Locate the cell with the specified text and output its [x, y] center coordinate. 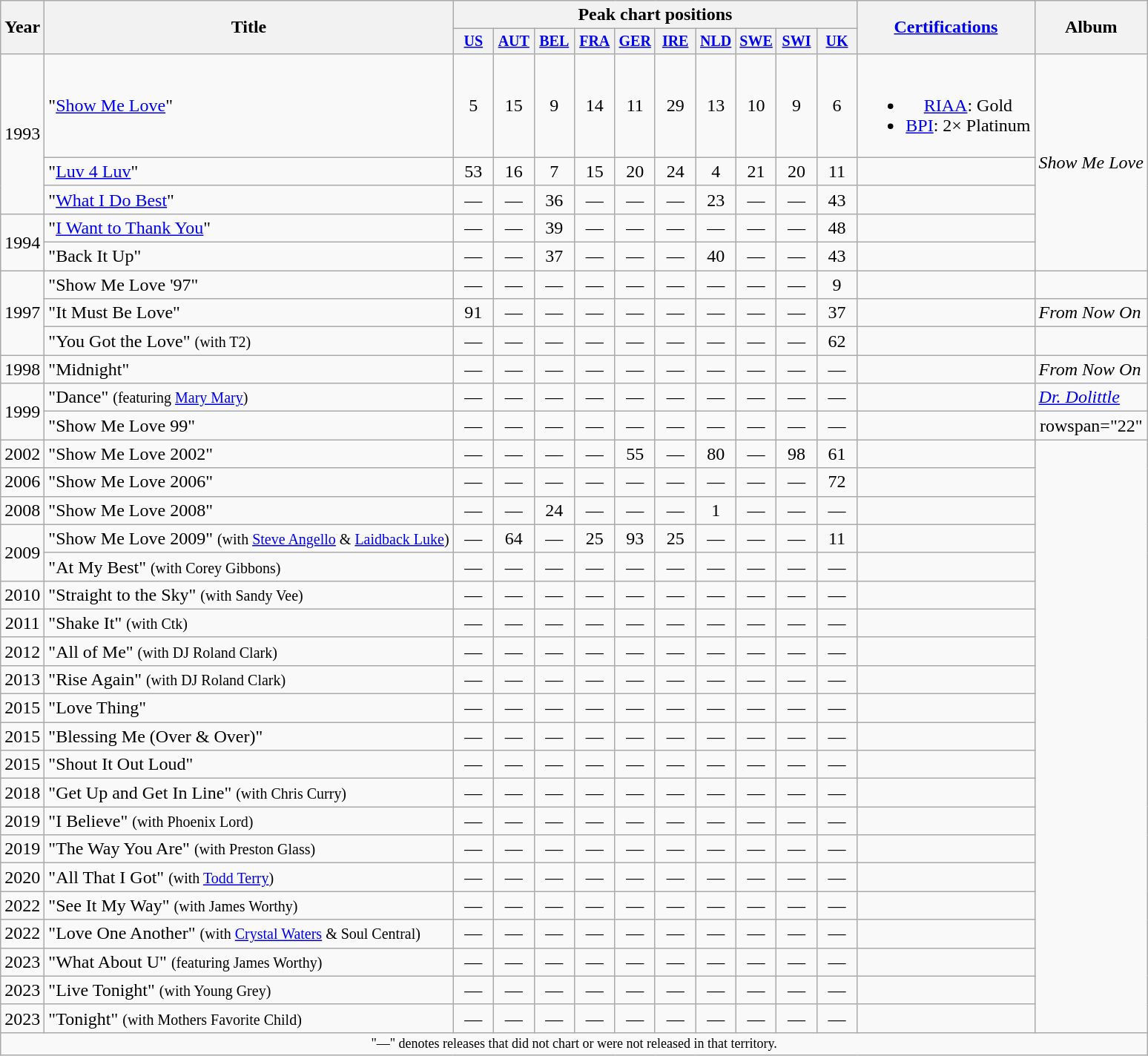
"I Believe" (with Phoenix Lord) [249, 821]
21 [756, 171]
14 [594, 105]
"Blessing Me (Over & Over)" [249, 736]
rowspan="22" [1091, 426]
Dr. Dolittle [1091, 397]
"Show Me Love '97" [249, 285]
1997 [22, 313]
SWE [756, 42]
Show Me Love [1091, 162]
"See It My Way" (with James Worthy) [249, 905]
NLD [716, 42]
62 [837, 341]
61 [837, 454]
"Show Me Love 99" [249, 426]
6 [837, 105]
RIAA: GoldBPI: 2× Platinum [946, 105]
48 [837, 228]
BEL [554, 42]
"Love One Another" (with Crystal Waters & Soul Central) [249, 934]
1993 [22, 133]
"What About U" (featuring James Worthy) [249, 962]
"Straight to the Sky" (with Sandy Vee) [249, 595]
"I Want to Thank You" [249, 228]
5 [473, 105]
2011 [22, 623]
55 [635, 454]
4 [716, 171]
"Show Me Love 2002" [249, 454]
"Rise Again" (with DJ Roland Clark) [249, 679]
39 [554, 228]
2018 [22, 793]
Year [22, 27]
"Live Tonight" (with Young Grey) [249, 990]
"At My Best" (with Corey Gibbons) [249, 567]
"Luv 4 Luv" [249, 171]
2002 [22, 454]
72 [837, 482]
"Love Thing" [249, 708]
2012 [22, 651]
7 [554, 171]
"Midnight" [249, 369]
91 [473, 313]
"All of Me" (with DJ Roland Clark) [249, 651]
US [473, 42]
1 [716, 510]
16 [514, 171]
Album [1091, 27]
"Get Up and Get In Line" (with Chris Curry) [249, 793]
SWI [796, 42]
2006 [22, 482]
"Shake It" (with Ctk) [249, 623]
"Show Me Love 2006" [249, 482]
64 [514, 538]
23 [716, 199]
36 [554, 199]
53 [473, 171]
FRA [594, 42]
"Shout It Out Loud" [249, 765]
"It Must Be Love" [249, 313]
1999 [22, 412]
"Dance" (featuring Mary Mary) [249, 397]
10 [756, 105]
"All That I Got" (with Todd Terry) [249, 877]
2010 [22, 595]
"What I Do Best" [249, 199]
IRE [675, 42]
"Show Me Love 2008" [249, 510]
2013 [22, 679]
13 [716, 105]
2008 [22, 510]
"The Way You Are" (with Preston Glass) [249, 849]
AUT [514, 42]
"Show Me Love" [249, 105]
2020 [22, 877]
Certifications [946, 27]
29 [675, 105]
Peak chart positions [656, 15]
"You Got the Love" (with T2) [249, 341]
2009 [22, 552]
"—" denotes releases that did not chart or were not released in that territory. [574, 1044]
GER [635, 42]
98 [796, 454]
"Back It Up" [249, 257]
93 [635, 538]
80 [716, 454]
"Tonight" (with Mothers Favorite Child) [249, 1018]
1994 [22, 242]
"Show Me Love 2009" (with Steve Angello & Laidback Luke) [249, 538]
1998 [22, 369]
40 [716, 257]
Title [249, 27]
UK [837, 42]
